Return [x, y] of the center of cell containing provided text 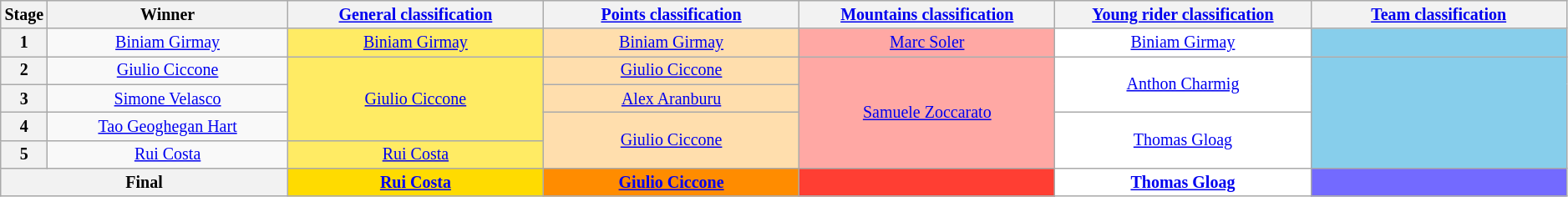
Alex Aranburu [671, 98]
Simone Velasco [167, 98]
Team classification [1439, 15]
2 [24, 70]
General classification [415, 15]
Marc Soler [927, 43]
4 [24, 127]
Anthon Charmig [1183, 85]
1 [24, 43]
Samuele Zoccarato [927, 113]
Stage [24, 15]
5 [24, 154]
Winner [167, 15]
Young rider classification [1183, 15]
Mountains classification [927, 15]
3 [24, 98]
Final [145, 182]
Points classification [671, 15]
Tao Geoghegan Hart [167, 127]
